Detect which cell encompasses the target text, then output its [x, y] center coordinate. 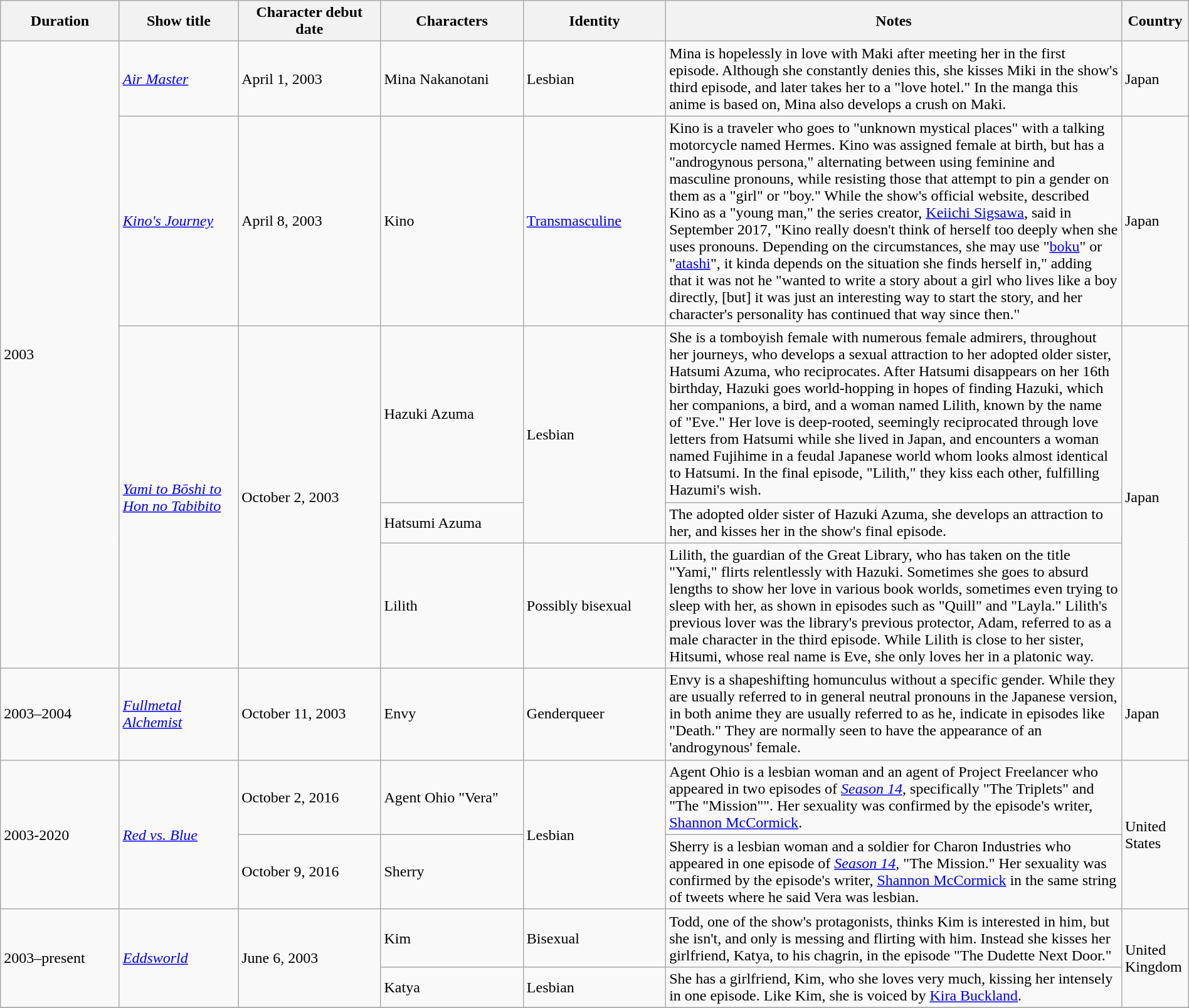
Bisexual [594, 938]
United States [1155, 834]
Kim [452, 938]
Show title [178, 21]
2003 [60, 355]
Sherry [452, 871]
Duration [60, 21]
Envy [452, 714]
June 6, 2003 [310, 958]
October 9, 2016 [310, 871]
The adopted older sister of Hazuki Azuma, she develops an attraction to her, and kisses her in the show's final episode. [894, 523]
Genderqueer [594, 714]
Character debut date [310, 21]
October 2, 2016 [310, 797]
2003–2004 [60, 714]
2003-2020 [60, 834]
Eddsworld [178, 958]
Identity [594, 21]
Agent Ohio "Vera" [452, 797]
October 2, 2003 [310, 497]
Kino's Journey [178, 221]
2003–present [60, 958]
Possibly bisexual [594, 606]
Lilith [452, 606]
Kino [452, 221]
United Kingdom [1155, 958]
Red vs. Blue [178, 834]
April 8, 2003 [310, 221]
Hazuki Azuma [452, 414]
Katya [452, 987]
Hatsumi Azuma [452, 523]
Notes [894, 21]
April 1, 2003 [310, 79]
Mina Nakanotani [452, 79]
She has a girlfriend, Kim, who she loves very much, kissing her intensely in one episode. Like Kim, she is voiced by Kira Buckland. [894, 987]
Fullmetal Alchemist [178, 714]
Characters [452, 21]
Country [1155, 21]
Transmasculine [594, 221]
Yami to Bōshi to Hon no Tabibito [178, 497]
Air Master [178, 79]
October 11, 2003 [310, 714]
